For the text-containing cell, return its midpoint in [x, y] coordinate format. 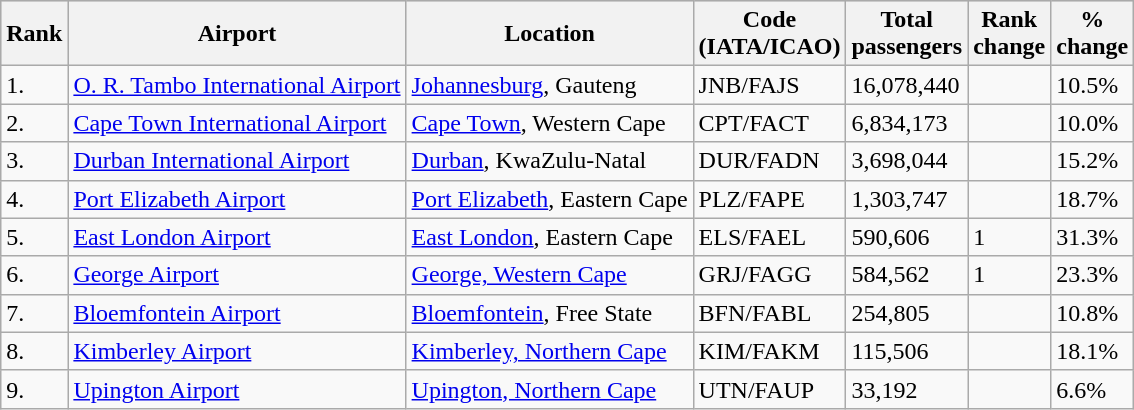
Port Elizabeth Airport [237, 199]
George Airport [237, 275]
Cape Town International Airport [237, 123]
33,192 [907, 389]
DUR/FADN [770, 161]
Totalpassengers [907, 34]
Upington, Northern Cape [550, 389]
Durban International Airport [237, 161]
5. [34, 237]
6. [34, 275]
GRJ/FAGG [770, 275]
JNB/FAJS [770, 85]
East London Airport [237, 237]
Kimberley, Northern Cape [550, 351]
23.3% [1092, 275]
3,698,044 [907, 161]
8. [34, 351]
31.3% [1092, 237]
254,805 [907, 313]
Code(IATA/ICAO) [770, 34]
Rank [34, 34]
%change [1092, 34]
Cape Town, Western Cape [550, 123]
Johannesburg, Gauteng [550, 85]
CPT/FACT [770, 123]
Bloemfontein, Free State [550, 313]
4. [34, 199]
3. [34, 161]
16,078,440 [907, 85]
9. [34, 389]
15.2% [1092, 161]
584,562 [907, 275]
Bloemfontein Airport [237, 313]
6.6% [1092, 389]
2. [34, 123]
Location [550, 34]
O. R. Tambo International Airport [237, 85]
Rankchange [1010, 34]
590,606 [907, 237]
115,506 [907, 351]
18.7% [1092, 199]
Upington Airport [237, 389]
10.5% [1092, 85]
PLZ/FAPE [770, 199]
Airport [237, 34]
Port Elizabeth, Eastern Cape [550, 199]
BFN/FABL [770, 313]
Kimberley Airport [237, 351]
7. [34, 313]
10.0% [1092, 123]
1. [34, 85]
George, Western Cape [550, 275]
Durban, KwaZulu-Natal [550, 161]
6,834,173 [907, 123]
East London, Eastern Cape [550, 237]
UTN/FAUP [770, 389]
KIM/FAKM [770, 351]
1,303,747 [907, 199]
18.1% [1092, 351]
ELS/FAEL [770, 237]
10.8% [1092, 313]
